Search for the cell housing the specified text and yield its [X, Y] center coordinate. 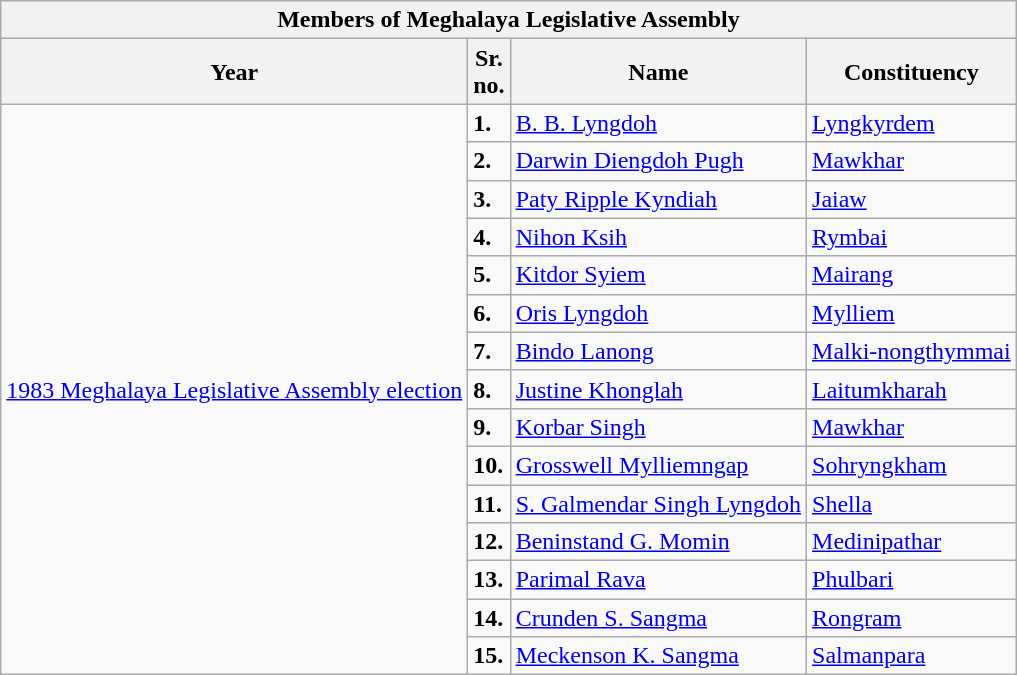
Rymbai [912, 237]
Laitumkharah [912, 389]
Korbar Singh [658, 427]
Rongram [912, 618]
Sr.no. [489, 72]
7. [489, 351]
S. Galmendar Singh Lyngdoh [658, 503]
15. [489, 656]
Nihon Ksih [658, 237]
Malki-nongthymmai [912, 351]
Grosswell Mylliemngap [658, 465]
11. [489, 503]
Kitdor Syiem [658, 275]
Crunden S. Sangma [658, 618]
1. [489, 123]
Oris Lyngdoh [658, 313]
Constituency [912, 72]
5. [489, 275]
1983 Meghalaya Legislative Assembly election [234, 390]
Medinipathar [912, 542]
13. [489, 580]
Darwin Diengdoh Pugh [658, 161]
Mylliem [912, 313]
Jaiaw [912, 199]
Year [234, 72]
Lyngkyrdem [912, 123]
Phulbari [912, 580]
Paty Ripple Kyndiah [658, 199]
Parimal Rava [658, 580]
3. [489, 199]
8. [489, 389]
Salmanpara [912, 656]
10. [489, 465]
Members of Meghalaya Legislative Assembly [508, 20]
2. [489, 161]
Meckenson K. Sangma [658, 656]
4. [489, 237]
Name [658, 72]
12. [489, 542]
6. [489, 313]
Sohryngkham [912, 465]
Mairang [912, 275]
14. [489, 618]
Shella [912, 503]
9. [489, 427]
B. B. Lyngdoh [658, 123]
Justine Khonglah [658, 389]
Beninstand G. Momin [658, 542]
Bindo Lanong [658, 351]
